Identify which cell holds the provided text, then report its (X, Y) central coordinate. 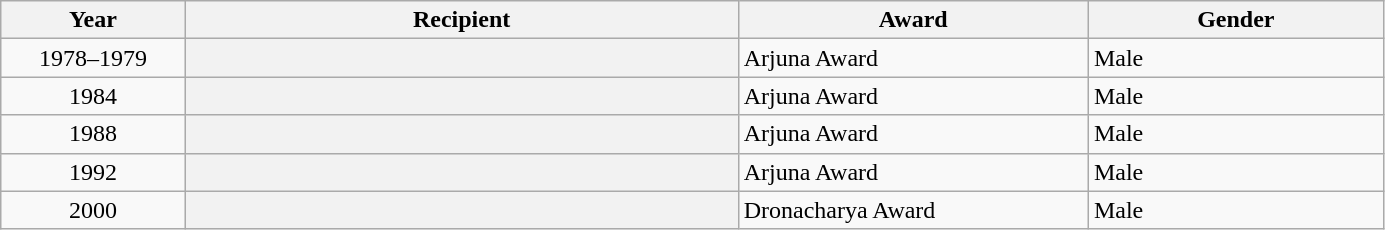
1988 (93, 134)
1984 (93, 96)
Award (913, 20)
Dronacharya Award (913, 210)
Gender (1236, 20)
Recipient (462, 20)
1978–1979 (93, 58)
1992 (93, 172)
2000 (93, 210)
Year (93, 20)
